For the text-containing cell, return its midpoint in (X, Y) coordinate format. 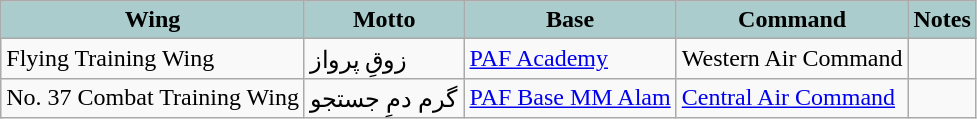
PAF Academy (570, 59)
Motto (384, 20)
Central Air Command (792, 98)
زوقِ پرواز (384, 59)
Wing (153, 20)
Western Air Command (792, 59)
No. 37 Combat Training Wing (153, 98)
Base (570, 20)
PAF Base MM Alam (570, 98)
Command (792, 20)
گرم دمِ جستجو (384, 98)
Notes (942, 20)
Flying Training Wing (153, 59)
